Find where the given text appears and provide that cell's center as [X, Y] coordinate. 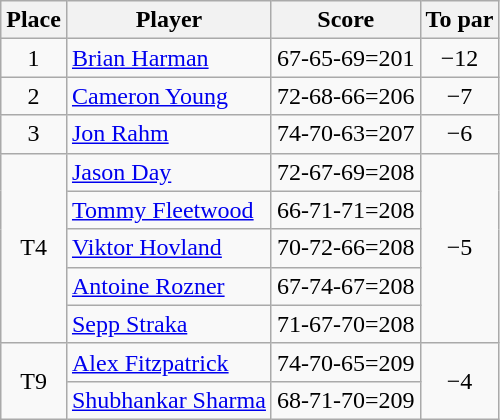
72-68-66=206 [346, 96]
−6 [460, 134]
−12 [460, 58]
74-70-63=207 [346, 134]
−7 [460, 96]
T4 [34, 248]
67-74-67=208 [346, 286]
68-71-70=209 [346, 400]
Alex Fitzpatrick [168, 362]
T9 [34, 381]
Jon Rahm [168, 134]
Cameron Young [168, 96]
Sepp Straka [168, 324]
Shubhankar Sharma [168, 400]
Score [346, 20]
Player [168, 20]
66-71-71=208 [346, 210]
Viktor Hovland [168, 248]
67-65-69=201 [346, 58]
−4 [460, 381]
Tommy Fleetwood [168, 210]
1 [34, 58]
To par [460, 20]
72-67-69=208 [346, 172]
74-70-65=209 [346, 362]
Brian Harman [168, 58]
Jason Day [168, 172]
70-72-66=208 [346, 248]
Place [34, 20]
−5 [460, 248]
Antoine Rozner [168, 286]
3 [34, 134]
2 [34, 96]
71-67-70=208 [346, 324]
